Capture the cell that displays the provided text and extract its (X, Y) central coordinate. 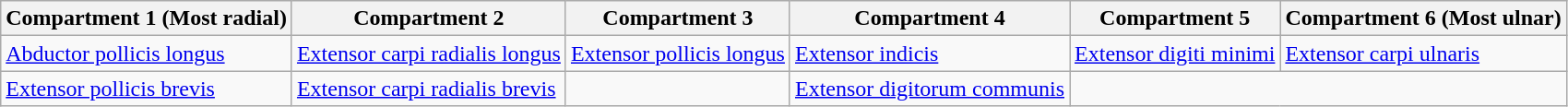
Extensor carpi radialis longus (428, 53)
Extensor digiti minimi (1175, 53)
Compartment 5 (1175, 18)
Compartment 4 (930, 18)
Extensor carpi radialis brevis (428, 89)
Compartment 6 (Most ulnar) (1423, 18)
Extensor digitorum communis (930, 89)
Extensor carpi ulnaris (1423, 53)
Extensor pollicis brevis (147, 89)
Extensor indicis (930, 53)
Compartment 1 (Most radial) (147, 18)
Abductor pollicis longus (147, 53)
Compartment 2 (428, 18)
Compartment 3 (677, 18)
Extensor pollicis longus (677, 53)
